Provide the [x, y] coordinate of the cell's center where the given text is located.  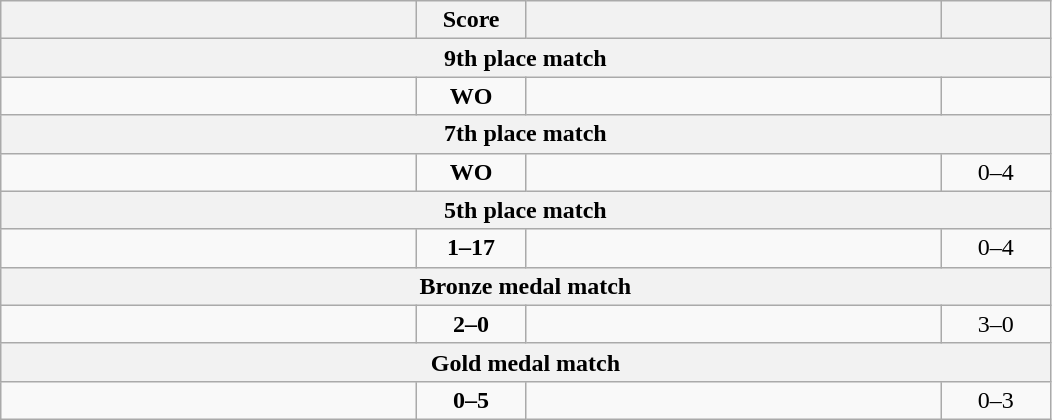
0–3 [996, 400]
2–0 [472, 324]
3–0 [996, 324]
Gold medal match [526, 362]
7th place match [526, 134]
Score [472, 20]
0–5 [472, 400]
1–17 [472, 248]
Bronze medal match [526, 286]
9th place match [526, 58]
5th place match [526, 210]
